Detect which cell encompasses the target text, then output its (x, y) center coordinate. 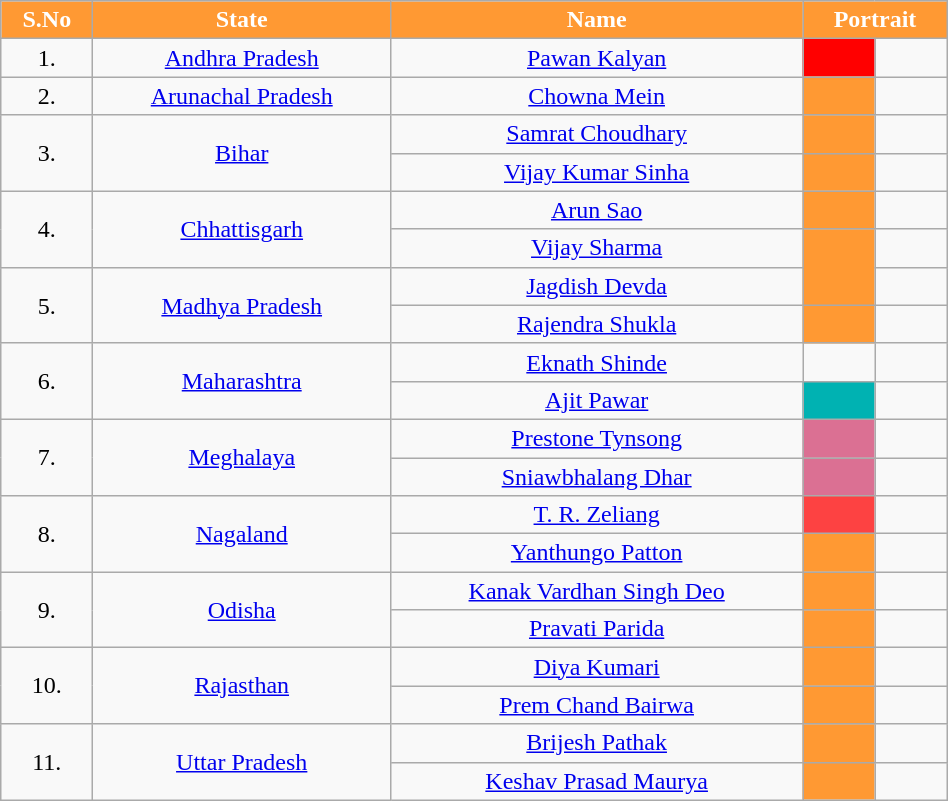
Samrat Choudhary (597, 134)
Nagaland (242, 534)
Yanthungo Patton (597, 553)
6. (47, 381)
Madhya Pradesh (242, 305)
Vijay Kumar Sinha (597, 172)
4. (47, 229)
2. (47, 96)
Arunachal Pradesh (242, 96)
Bihar (242, 153)
Brijesh Pathak (597, 743)
Keshav Prasad Maurya (597, 781)
5. (47, 305)
Eknath Shinde (597, 362)
1. (47, 58)
S.No (47, 20)
Ajit Pawar (597, 400)
Prestone Tynsong (597, 438)
9. (47, 610)
Uttar Pradesh (242, 762)
10. (47, 686)
State (242, 20)
11. (47, 762)
Jagdish Devda (597, 286)
8. (47, 534)
Arun Sao (597, 210)
Maharashtra (242, 381)
Rajasthan (242, 686)
Odisha (242, 610)
Pawan Kalyan (597, 58)
Andhra Pradesh (242, 58)
Sniawbhalang Dhar (597, 477)
Kanak Vardhan Singh Deo (597, 591)
T. R. Zeliang (597, 515)
Chowna Mein (597, 96)
Pravati Parida (597, 629)
7. (47, 457)
Name (597, 20)
Diya Kumari (597, 667)
Chhattisgarh (242, 229)
3. (47, 153)
Meghalaya (242, 457)
Prem Chand Bairwa (597, 705)
Rajendra Shukla (597, 324)
Portrait (876, 20)
Vijay Sharma (597, 248)
